Determine the [x, y] coordinate at the center of the cell enclosing the given text.  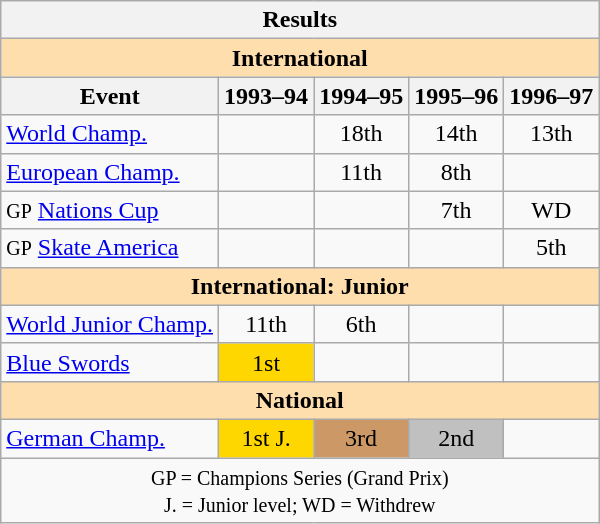
14th [456, 134]
GP Skate America [110, 248]
German Champ. [110, 438]
Results [300, 20]
European Champ. [110, 172]
1995–96 [456, 96]
13th [552, 134]
1st [266, 362]
18th [362, 134]
5th [552, 248]
WD [552, 210]
1993–94 [266, 96]
1st J. [266, 438]
National [300, 400]
3rd [362, 438]
GP = Champions Series (Grand Prix) J. = Junior level; WD = Withdrew [300, 490]
Event [110, 96]
1996–97 [552, 96]
International: Junior [300, 286]
Blue Swords [110, 362]
GP Nations Cup [110, 210]
2nd [456, 438]
1994–95 [362, 96]
World Junior Champ. [110, 324]
8th [456, 172]
International [300, 58]
6th [362, 324]
7th [456, 210]
World Champ. [110, 134]
